Scan for the cell matching the given text and deliver its [x, y] coordinate at center. 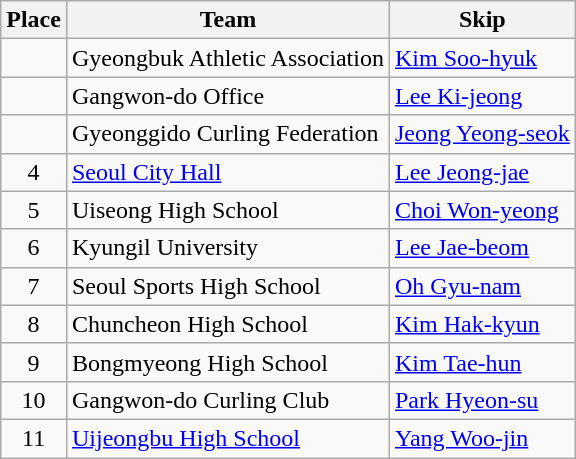
Yang Woo-jin [482, 438]
Lee Jeong-jae [482, 172]
Gyeonggido Curling Federation [228, 134]
10 [34, 400]
Oh Gyu-nam [482, 286]
Park Hyeon-su [482, 400]
Uijeongbu High School [228, 438]
Kyungil University [228, 248]
Kim Hak-kyun [482, 324]
4 [34, 172]
Bongmyeong High School [228, 362]
Gangwon-do Office [228, 96]
Gangwon-do Curling Club [228, 400]
9 [34, 362]
Lee Jae-beom [482, 248]
Gyeongbuk Athletic Association [228, 58]
5 [34, 210]
6 [34, 248]
Kim Tae-hun [482, 362]
Place [34, 20]
Lee Ki-jeong [482, 96]
Skip [482, 20]
Kim Soo-hyuk [482, 58]
11 [34, 438]
Chuncheon High School [228, 324]
Seoul City Hall [228, 172]
Team [228, 20]
Choi Won-yeong [482, 210]
Seoul Sports High School [228, 286]
7 [34, 286]
Uiseong High School [228, 210]
Jeong Yeong-seok [482, 134]
8 [34, 324]
